Output the [x, y] coordinate of the center of the cell containing the given text.  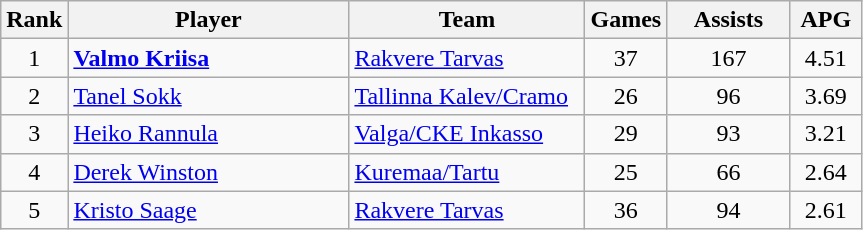
Tanel Sokk [208, 96]
26 [626, 96]
Valmo Kriisa [208, 58]
Valga/CKE Inkasso [467, 134]
25 [626, 172]
94 [729, 210]
29 [626, 134]
Derek Winston [208, 172]
96 [729, 96]
4 [34, 172]
5 [34, 210]
Heiko Rannula [208, 134]
4.51 [826, 58]
3.69 [826, 96]
36 [626, 210]
3.21 [826, 134]
Games [626, 20]
167 [729, 58]
37 [626, 58]
Player [208, 20]
2 [34, 96]
Team [467, 20]
Rank [34, 20]
2.64 [826, 172]
1 [34, 58]
Kuremaa/Tartu [467, 172]
66 [729, 172]
Assists [729, 20]
93 [729, 134]
Kristo Saage [208, 210]
3 [34, 134]
2.61 [826, 210]
Tallinna Kalev/Cramo [467, 96]
APG [826, 20]
